From the cell containing the given text, extract its center point as (x, y) coordinate. 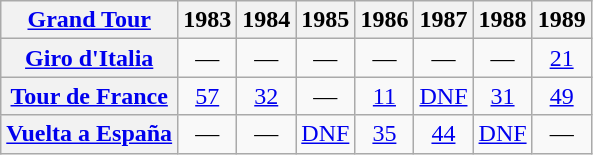
1983 (208, 20)
21 (562, 58)
Grand Tour (90, 20)
49 (562, 96)
1988 (502, 20)
1987 (444, 20)
1985 (326, 20)
44 (444, 134)
1989 (562, 20)
31 (502, 96)
Giro d'Italia (90, 58)
57 (208, 96)
Vuelta a España (90, 134)
1986 (384, 20)
1984 (266, 20)
11 (384, 96)
Tour de France (90, 96)
32 (266, 96)
35 (384, 134)
